From the cell containing the given text, extract its center point as (x, y) coordinate. 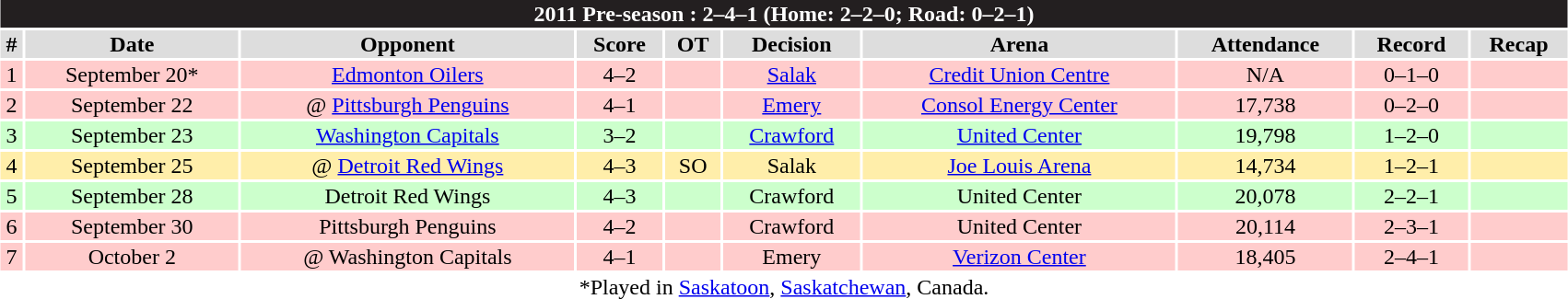
0–2–0 (1411, 105)
Credit Union Centre (1019, 75)
Washington Capitals (407, 135)
2–2–1 (1411, 196)
Record (1411, 44)
October 2 (132, 257)
@ Washington Capitals (407, 257)
3–2 (620, 135)
@ Detroit Red Wings (407, 166)
Recap (1518, 44)
1 (12, 75)
Edmonton Oilers (407, 75)
4 (12, 166)
N/A (1266, 75)
September 20* (132, 75)
3 (12, 135)
@ Pittsburgh Penguins (407, 105)
Consol Energy Center (1019, 105)
2011 Pre-season : 2–4–1 (Home: 2–2–0; Road: 0–2–1) (784, 14)
September 28 (132, 196)
SO (693, 166)
17,738 (1266, 105)
Pittsburgh Penguins (407, 226)
# (12, 44)
Attendance (1266, 44)
Date (132, 44)
Score (620, 44)
2 (12, 105)
Arena (1019, 44)
September 25 (132, 166)
Decision (792, 44)
20,114 (1266, 226)
18,405 (1266, 257)
14,734 (1266, 166)
Opponent (407, 44)
September 30 (132, 226)
1–2–1 (1411, 166)
1–2–0 (1411, 135)
Verizon Center (1019, 257)
September 23 (132, 135)
5 (12, 196)
September 22 (132, 105)
7 (12, 257)
2–4–1 (1411, 257)
20,078 (1266, 196)
19,798 (1266, 135)
Joe Louis Arena (1019, 166)
6 (12, 226)
2–3–1 (1411, 226)
Detroit Red Wings (407, 196)
0–1–0 (1411, 75)
OT (693, 44)
